Search for the cell housing the specified text and yield its [X, Y] center coordinate. 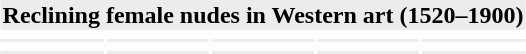
Reclining female nudes in Western art (1520–1900) [263, 15]
